Pinpoint the cell where the given text exists, returning its (x, y) midpoint coordinate. 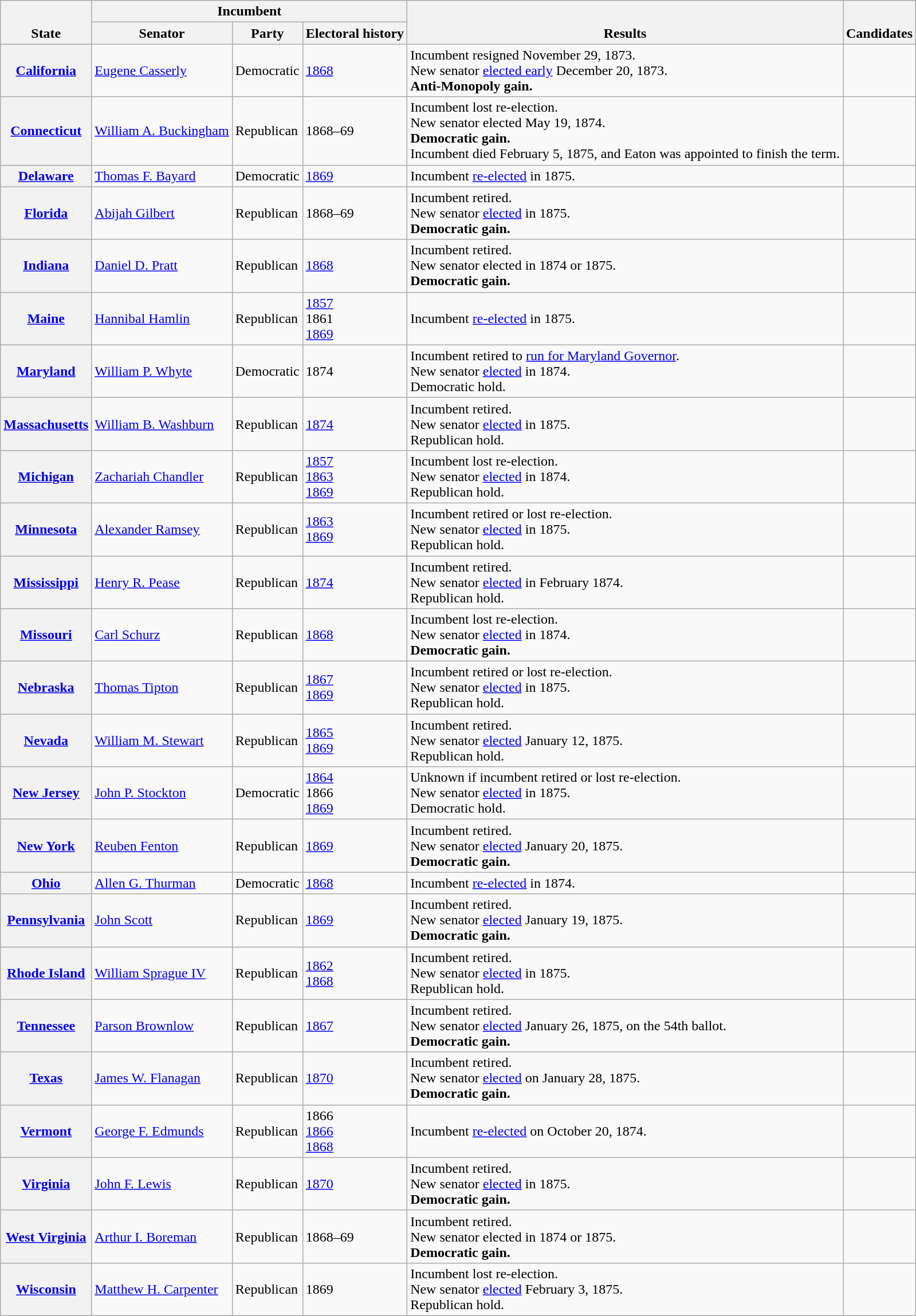
Vermont (46, 1131)
Michigan (46, 476)
18571861 1869 (355, 318)
William M. Stewart (162, 740)
Results (626, 22)
18631869 (355, 529)
Incumbent lost re-election.New senator elected in 1874.Democratic gain. (626, 635)
Incumbent lost re-election.New senator elected in 1874.Republican hold. (626, 476)
Ohio (46, 883)
Wisconsin (46, 1289)
New York (46, 846)
George F. Edmunds (162, 1131)
Maryland (46, 371)
18621868 (355, 973)
Massachusetts (46, 424)
Texas (46, 1078)
Incumbent resigned November 29, 1873.New senator elected early December 20, 1873.Anti-Monopoly gain. (626, 70)
Incumbent retired.New senator elected January 12, 1875.Republican hold. (626, 740)
James W. Flanagan (162, 1078)
State (46, 22)
New Jersey (46, 793)
Incumbent (250, 11)
William P. Whyte (162, 371)
California (46, 70)
Carl Schurz (162, 635)
Thomas Tipton (162, 688)
Incumbent re-elected in 1874. (626, 883)
Incumbent retired.New senator elected on January 28, 1875.Democratic gain. (626, 1078)
Tennessee (46, 1026)
Senator (162, 33)
John F. Lewis (162, 1184)
Missouri (46, 635)
Matthew H. Carpenter (162, 1289)
Thomas F. Bayard (162, 176)
Incumbent lost re-election.New senator elected February 3, 1875.Republican hold. (626, 1289)
18651869 (355, 740)
West Virginia (46, 1236)
Connecticut (46, 131)
John P. Stockton (162, 793)
Mississippi (46, 582)
185718631869 (355, 476)
Virginia (46, 1184)
Nebraska (46, 688)
Minnesota (46, 529)
18671869 (355, 688)
Incumbent retired.New senator elected January 20, 1875.Democratic gain. (626, 846)
Party (267, 33)
Rhode Island (46, 973)
Abijah Gilbert (162, 213)
Incumbent retired.New senator elected in February 1874.Republican hold. (626, 582)
1866 1866 1868 (355, 1131)
William Sprague IV (162, 973)
Zachariah Chandler (162, 476)
William B. Washburn (162, 424)
Incumbent retired to run for Maryland Governor.New senator elected in 1874.Democratic hold. (626, 371)
Maine (46, 318)
John Scott (162, 920)
Pennsylvania (46, 920)
Electoral history (355, 33)
Arthur I. Boreman (162, 1236)
Alexander Ramsey (162, 529)
Florida (46, 213)
Nevada (46, 740)
18641866 1869 (355, 793)
Incumbent retired.New senator elected January 19, 1875.Democratic gain. (626, 920)
Indiana (46, 266)
1867 (355, 1026)
William A. Buckingham (162, 131)
Reuben Fenton (162, 846)
Candidates (880, 22)
Parson Brownlow (162, 1026)
Henry R. Pease (162, 582)
Incumbent re-elected on October 20, 1874. (626, 1131)
Delaware (46, 176)
Daniel D. Pratt (162, 266)
Incumbent retired.New senator elected January 26, 1875, on the 54th ballot.Democratic gain. (626, 1026)
Eugene Casserly (162, 70)
Hannibal Hamlin (162, 318)
Allen G. Thurman (162, 883)
Unknown if incumbent retired or lost re-election.New senator elected in 1875.Democratic hold. (626, 793)
